Capture the cell that displays the provided text and extract its [X, Y] central coordinate. 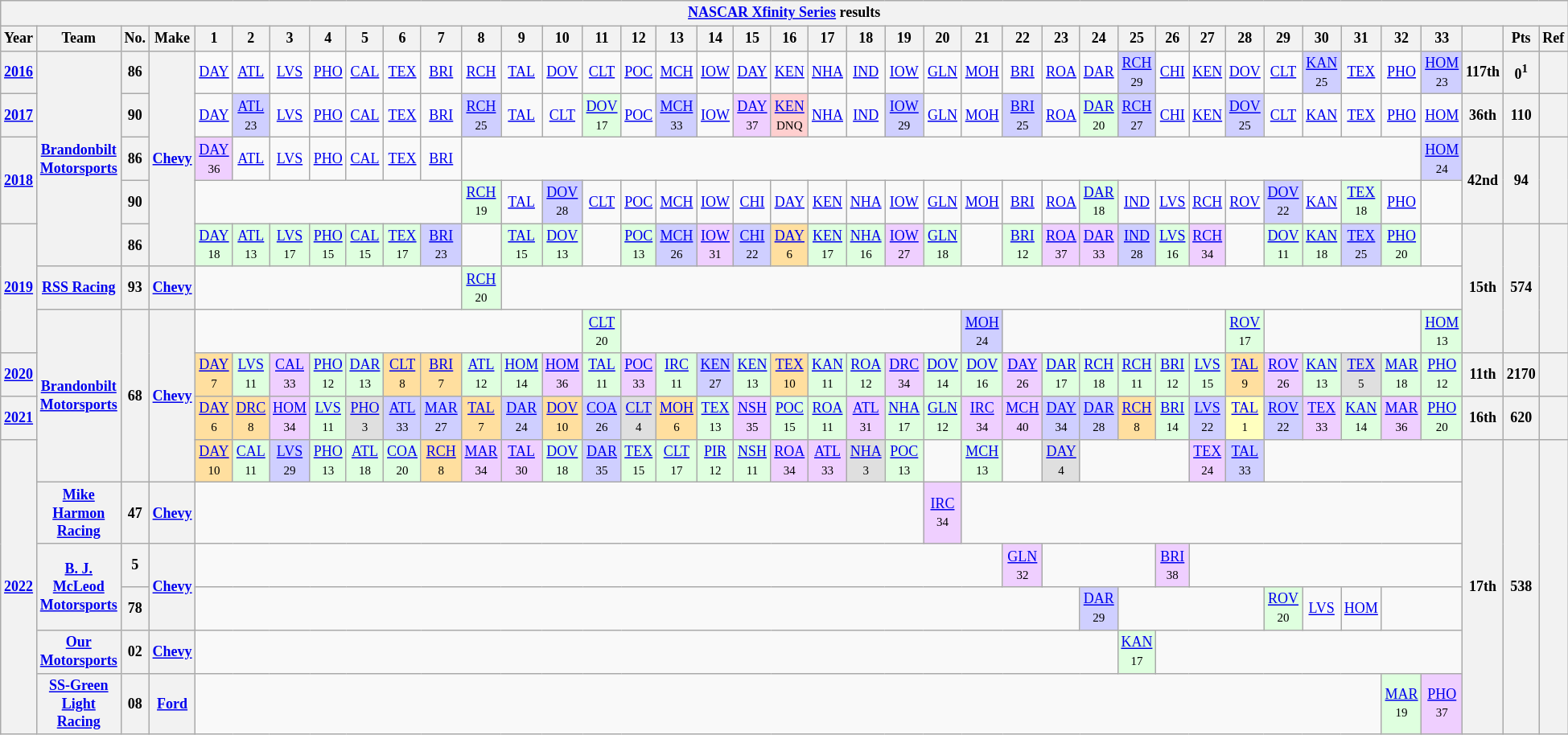
78 [135, 609]
LVS17 [290, 245]
68 [135, 396]
47 [135, 513]
31 [1361, 39]
16 [790, 39]
BRI14 [1173, 417]
MAR36 [1401, 417]
TAL1 [1245, 417]
CHI22 [752, 245]
13 [677, 39]
KAN18 [1322, 245]
PHO13 [328, 461]
ATL13 [251, 245]
TEX10 [790, 375]
DAY18 [214, 245]
PHO37 [1442, 704]
NHA16 [866, 245]
DRC34 [904, 375]
COA26 [602, 417]
3 [290, 39]
17th [1484, 587]
TAL30 [521, 461]
DOV13 [563, 245]
DAR24 [521, 417]
TEX5 [1361, 375]
KAN25 [1322, 72]
RCH29 [1137, 72]
MAR18 [1401, 375]
2 [251, 39]
11 [602, 39]
DOV18 [563, 461]
Team [79, 39]
MAR27 [441, 417]
ROV22 [1283, 417]
08 [135, 704]
Ref [1554, 39]
HOM14 [521, 375]
29 [1283, 39]
TAL11 [602, 375]
DOV22 [1283, 202]
22 [1023, 39]
2017 [19, 116]
DOV10 [563, 417]
LVS22 [1208, 417]
2021 [19, 417]
19 [904, 39]
No. [135, 39]
42nd [1484, 180]
BRI25 [1023, 116]
24 [1099, 39]
33 [1442, 39]
NASCAR Xfinity Series results [784, 13]
15th [1484, 288]
TEX17 [402, 245]
NSH11 [752, 461]
LVS15 [1208, 375]
TEX18 [1361, 202]
TAL9 [1245, 375]
TEX24 [1208, 461]
ROV26 [1283, 375]
DAY34 [1062, 417]
BRI38 [1173, 565]
02 [135, 651]
ATL23 [251, 116]
01 [1521, 72]
DAY26 [1023, 375]
SS-Green Light Racing [79, 704]
KEN13 [752, 375]
32 [1401, 39]
9 [521, 39]
GLN18 [943, 245]
14 [715, 39]
12 [639, 39]
TAL7 [481, 417]
Make [172, 39]
620 [1521, 417]
HOM23 [1442, 72]
DAR20 [1099, 116]
HOM34 [290, 417]
TEX25 [1361, 245]
DAR33 [1099, 245]
Pts [1521, 39]
KAN11 [828, 375]
2170 [1521, 375]
10 [563, 39]
KAN17 [1137, 651]
HOM36 [563, 375]
DAR29 [1099, 609]
117th [1484, 72]
GLN32 [1023, 565]
RCH34 [1208, 245]
CLT17 [677, 461]
25 [1137, 39]
2022 [19, 587]
28 [1245, 39]
CLT20 [602, 331]
20 [943, 39]
11th [1484, 375]
IND28 [1137, 245]
23 [1062, 39]
IOW29 [904, 116]
8 [481, 39]
DAY36 [214, 158]
16th [1484, 417]
MOH6 [677, 417]
CLT4 [639, 417]
B. J. McLeod Motorsports [79, 587]
KAN13 [1322, 375]
KENDNQ [790, 116]
TAL33 [1245, 461]
NHA17 [904, 417]
110 [1521, 116]
7 [441, 39]
DAR [1099, 72]
DOV11 [1283, 245]
DOV25 [1245, 116]
GLN12 [943, 417]
15 [752, 39]
27 [1208, 39]
Our Motorsports [79, 651]
LVS16 [1173, 245]
LVS29 [290, 461]
DAY4 [1062, 461]
ROV [1245, 202]
ATL18 [365, 461]
26 [1173, 39]
PHO3 [365, 417]
93 [135, 288]
2020 [19, 375]
ROV17 [1245, 331]
MAR34 [481, 461]
30 [1322, 39]
2018 [19, 180]
KAN14 [1361, 417]
DRC8 [251, 417]
CAL11 [251, 461]
Year [19, 39]
18 [866, 39]
BRI7 [441, 375]
2016 [19, 72]
RCH19 [481, 202]
TEX15 [639, 461]
6 [402, 39]
DOV17 [602, 116]
IOW31 [715, 245]
ROA12 [866, 375]
574 [1521, 288]
4 [328, 39]
ROV20 [1283, 609]
MCH26 [677, 245]
17 [828, 39]
DAR17 [1062, 375]
TAL15 [521, 245]
MOH24 [982, 331]
CAL15 [365, 245]
DAY10 [214, 461]
2019 [19, 288]
DAY7 [214, 375]
DAR13 [365, 375]
COA20 [402, 461]
IOW27 [904, 245]
DOV14 [943, 375]
ROA11 [828, 417]
DAY37 [752, 116]
RSS Racing [79, 288]
PHO15 [328, 245]
DOV16 [982, 375]
BRI23 [441, 245]
RCH20 [481, 288]
RCH27 [1137, 116]
21 [982, 39]
RCH25 [481, 116]
POC15 [790, 417]
MAR19 [1401, 704]
TEX13 [715, 417]
Mike Harmon Racing [79, 513]
RCH11 [1137, 375]
Ford [172, 704]
NHA3 [866, 461]
ATL31 [866, 417]
94 [1521, 180]
MCH13 [982, 461]
RCH18 [1099, 375]
ROA37 [1062, 245]
PIR12 [715, 461]
DOV28 [563, 202]
DAR18 [1099, 202]
TEX33 [1322, 417]
DAR28 [1099, 417]
IRC11 [677, 375]
MCH33 [677, 116]
POC33 [639, 375]
ATL12 [481, 375]
MCH40 [1023, 417]
NSH35 [752, 417]
KEN27 [715, 375]
CAL33 [290, 375]
DAR35 [602, 461]
KEN17 [828, 245]
1 [214, 39]
ROA34 [790, 461]
HOM13 [1442, 331]
538 [1521, 587]
HOM24 [1442, 158]
36th [1484, 116]
CLT8 [402, 375]
